From the cell containing the given text, extract its center point as [X, Y] coordinate. 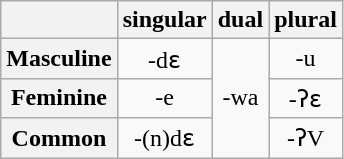
Common [59, 138]
-ʔV [306, 138]
-ʔɛ [306, 98]
plural [306, 20]
Masculine [59, 59]
-u [306, 59]
-(n)dɛ [164, 138]
-dɛ [164, 59]
Feminine [59, 98]
singular [164, 20]
-e [164, 98]
dual [240, 20]
-wa [240, 98]
